Pinpoint the cell where the given text exists, returning its [x, y] midpoint coordinate. 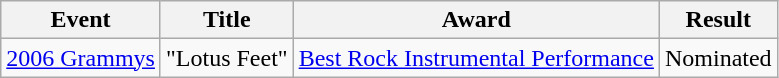
Event [81, 20]
Nominated [718, 58]
"Lotus Feet" [226, 58]
Result [718, 20]
Best Rock Instrumental Performance [476, 58]
Award [476, 20]
2006 Grammys [81, 58]
Title [226, 20]
